Search for the cell housing the specified text and yield its [x, y] center coordinate. 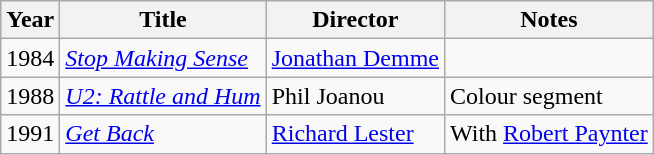
Phil Joanou [355, 96]
U2: Rattle and Hum [163, 96]
Colour segment [550, 96]
Get Back [163, 134]
Richard Lester [355, 134]
Jonathan Demme [355, 58]
Notes [550, 20]
With Robert Paynter [550, 134]
Stop Making Sense [163, 58]
1988 [30, 96]
Year [30, 20]
1991 [30, 134]
Title [163, 20]
Director [355, 20]
1984 [30, 58]
